Provide the [x, y] coordinate of the cell's center where the given text is located.  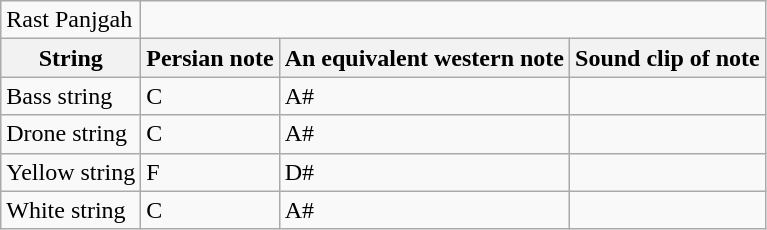
Yellow string [71, 172]
D# [424, 172]
Persian note [210, 58]
An equivalent western note [424, 58]
F [210, 172]
Sound clip of note [668, 58]
Drone string [71, 134]
String [71, 58]
Bass string [71, 96]
Rast Panjgah [71, 20]
White string [71, 210]
